From the cell containing the given text, extract its center point as [x, y] coordinate. 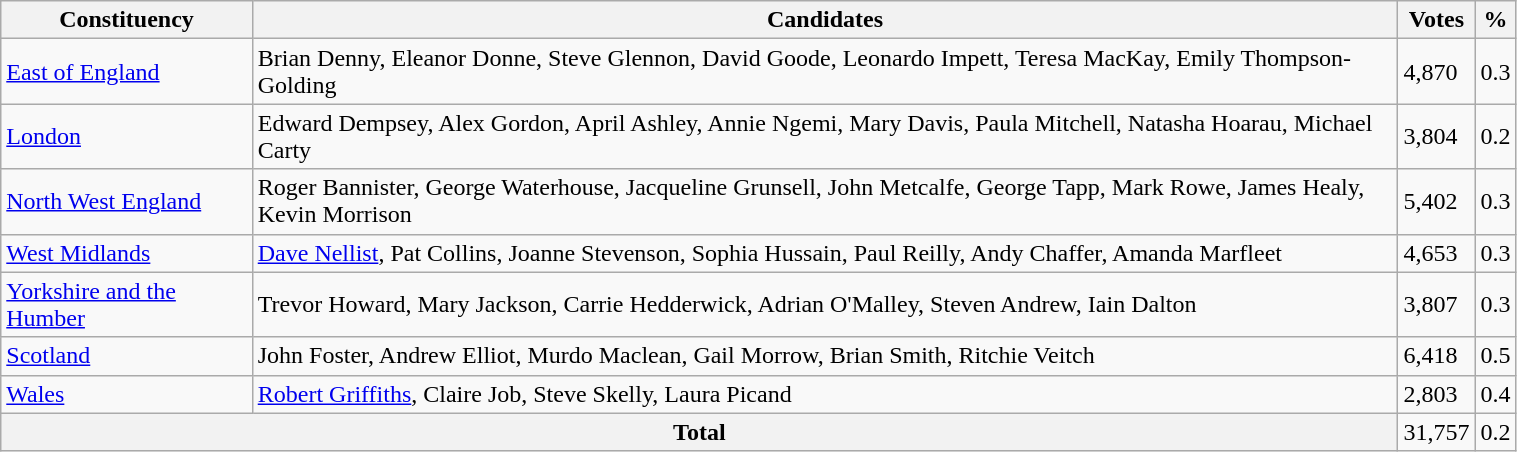
Yorkshire and the Humber [126, 304]
2,803 [1436, 394]
3,807 [1436, 304]
Wales [126, 394]
31,757 [1436, 432]
3,804 [1436, 136]
0.4 [1496, 394]
Edward Dempsey, Alex Gordon, April Ashley, Annie Ngemi, Mary Davis, Paula Mitchell, Natasha Hoarau, Michael Carty [825, 136]
Trevor Howard, Mary Jackson, Carrie Hedderwick, Adrian O'Malley, Steven Andrew, Iain Dalton [825, 304]
Scotland [126, 356]
Dave Nellist, Pat Collins, Joanne Stevenson, Sophia Hussain, Paul Reilly, Andy Chaffer, Amanda Marfleet [825, 253]
Robert Griffiths, Claire Job, Steve Skelly, Laura Picand [825, 394]
Votes [1436, 20]
Roger Bannister, George Waterhouse, Jacqueline Grunsell, John Metcalfe, George Tapp, Mark Rowe, James Healy, Kevin Morrison [825, 202]
Candidates [825, 20]
John Foster, Andrew Elliot, Murdo Maclean, Gail Morrow, Brian Smith, Ritchie Veitch [825, 356]
Constituency [126, 20]
6,418 [1436, 356]
5,402 [1436, 202]
% [1496, 20]
Total [700, 432]
4,653 [1436, 253]
0.5 [1496, 356]
North West England [126, 202]
West Midlands [126, 253]
London [126, 136]
East of England [126, 72]
4,870 [1436, 72]
Brian Denny, Eleanor Donne, Steve Glennon, David Goode, Leonardo Impett, Teresa MacKay, Emily Thompson-Golding [825, 72]
